Provide the (X, Y) coordinate of the cell's center where the given text is located.  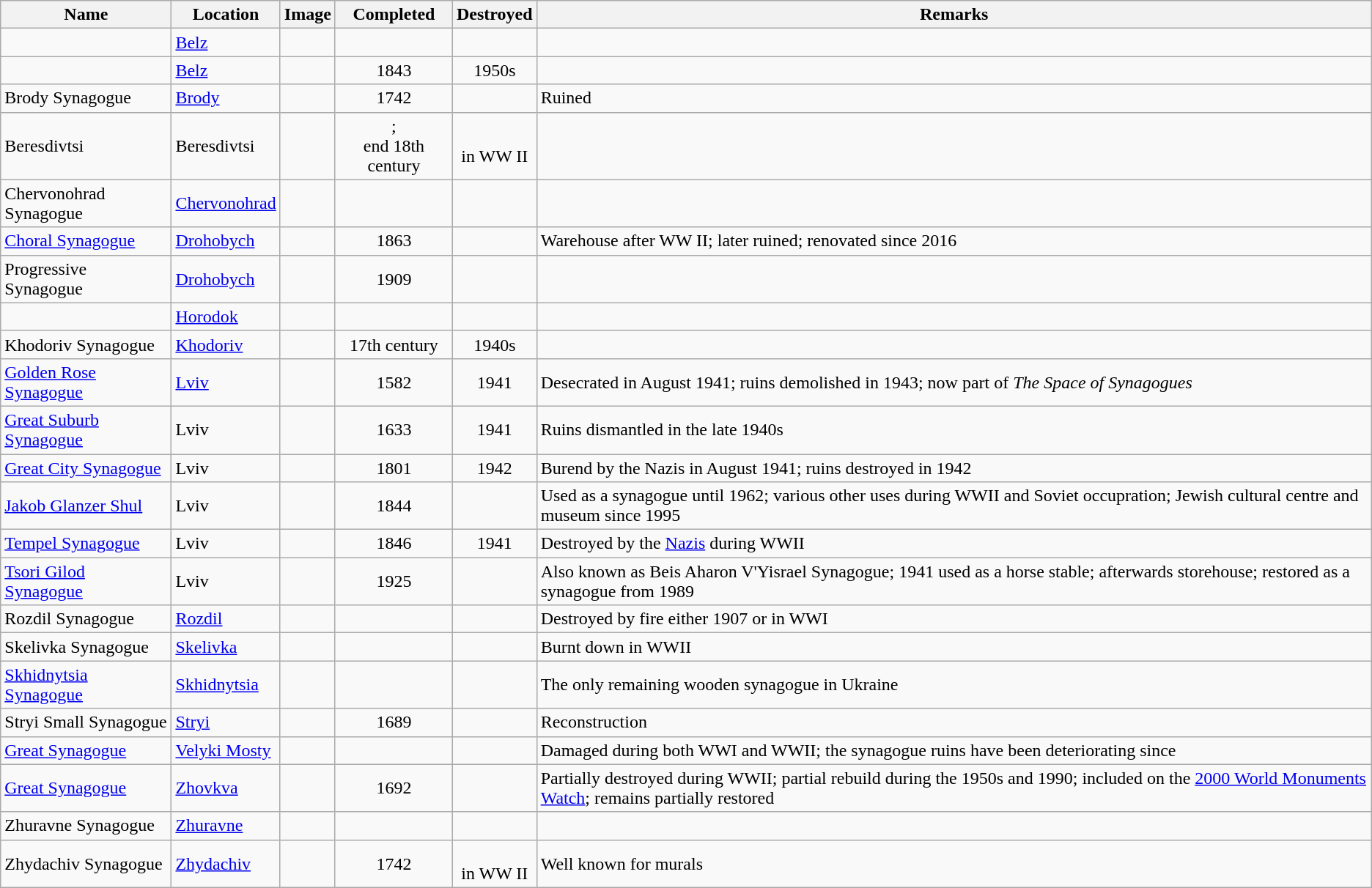
The only remaining wooden synagogue in Ukraine (954, 684)
Jakob Glanzer Shul (86, 506)
Brody (226, 98)
Golden Rose Synagogue (86, 382)
1801 (394, 468)
1582 (394, 382)
1692 (394, 788)
Chervonohrad Synagogue (86, 204)
Zhuravne Synagogue (86, 826)
Image (308, 15)
Ruined (954, 98)
Burend by the Nazis in August 1941; ruins destroyed in 1942 (954, 468)
Destroyed (495, 15)
Skhidnytsia (226, 684)
Rozdil Synagogue (86, 619)
Used as a synagogue until 1962; various other uses during WWII and Soviet occupration; Jewish cultural centre and museum since 1995 (954, 506)
1942 (495, 468)
Partially destroyed during WWII; partial rebuild during the 1950s and 1990; included on the 2000 World Monuments Watch; remains partially restored (954, 788)
Skelivka (226, 647)
Great City Synagogue (86, 468)
Chervonohrad (226, 204)
Great Suburb Synagogue (86, 429)
Location (226, 15)
Tsori Gilod Synagogue (86, 582)
Rozdil (226, 619)
Tempel Synagogue (86, 544)
Choral Synagogue (86, 241)
17th century (394, 344)
Burnt down in WWII (954, 647)
Zhydachiv Synagogue (86, 863)
Zhuravne (226, 826)
Warehouse after WW II; later ruined; renovated since 2016 (954, 241)
Brody Synagogue (86, 98)
Velyki Mosty (226, 750)
1846 (394, 544)
Destroyed by the Nazis during WWII (954, 544)
1950s (495, 70)
Remarks (954, 15)
Stryi (226, 722)
1863 (394, 241)
Progressive Synagogue (86, 278)
;end 18th century (394, 146)
Destroyed by fire either 1907 or in WWI (954, 619)
1844 (394, 506)
Zhydachiv (226, 863)
Completed (394, 15)
Reconstruction (954, 722)
1689 (394, 722)
Zhovkva (226, 788)
Stryi Small Synagogue (86, 722)
Khodoriv (226, 344)
Desecrated in August 1941; ruins demolished in 1943; now part of The Space of Synagogues (954, 382)
1909 (394, 278)
Damaged during both WWI and WWII; the synagogue ruins have been deteriorating since (954, 750)
1843 (394, 70)
Well known for murals (954, 863)
Khodoriv Synagogue (86, 344)
Skelivka Synagogue (86, 647)
Name (86, 15)
Also known as Beis Aharon V'Yisrael Synagogue; 1941 used as a horse stable; afterwards storehouse; restored as a synagogue from 1989 (954, 582)
1925 (394, 582)
1633 (394, 429)
Horodok (226, 317)
Ruins dismantled in the late 1940s (954, 429)
Skhidnytsia Synagogue (86, 684)
1940s (495, 344)
